Return (x, y) of the center of cell containing provided text 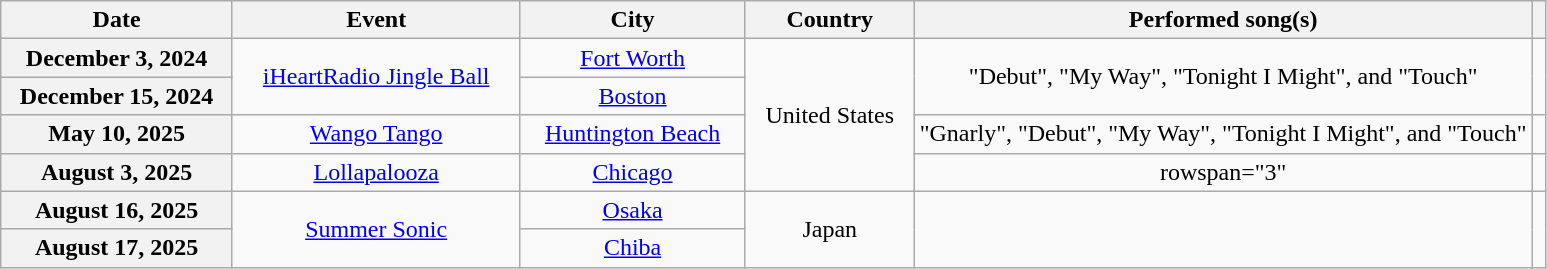
"Debut", "My Way", "Tonight I Might", and "Touch" (1223, 77)
City (632, 20)
rowspan="3" (1223, 172)
Chicago (632, 172)
Osaka (632, 210)
Huntington Beach (632, 134)
Country (830, 20)
United States (830, 115)
Date (117, 20)
May 10, 2025 (117, 134)
"Gnarly", "Debut", "My Way", "Tonight I Might", and "Touch" (1223, 134)
Event (376, 20)
Summer Sonic (376, 229)
August 17, 2025 (117, 248)
Fort Worth (632, 58)
August 3, 2025 (117, 172)
Boston (632, 96)
iHeartRadio Jingle Ball (376, 77)
Performed song(s) (1223, 20)
Japan (830, 229)
December 15, 2024 (117, 96)
Chiba (632, 248)
August 16, 2025 (117, 210)
Wango Tango (376, 134)
December 3, 2024 (117, 58)
Lollapalooza (376, 172)
